Extract the (X, Y) coordinate from the center of the cell holding the provided text.  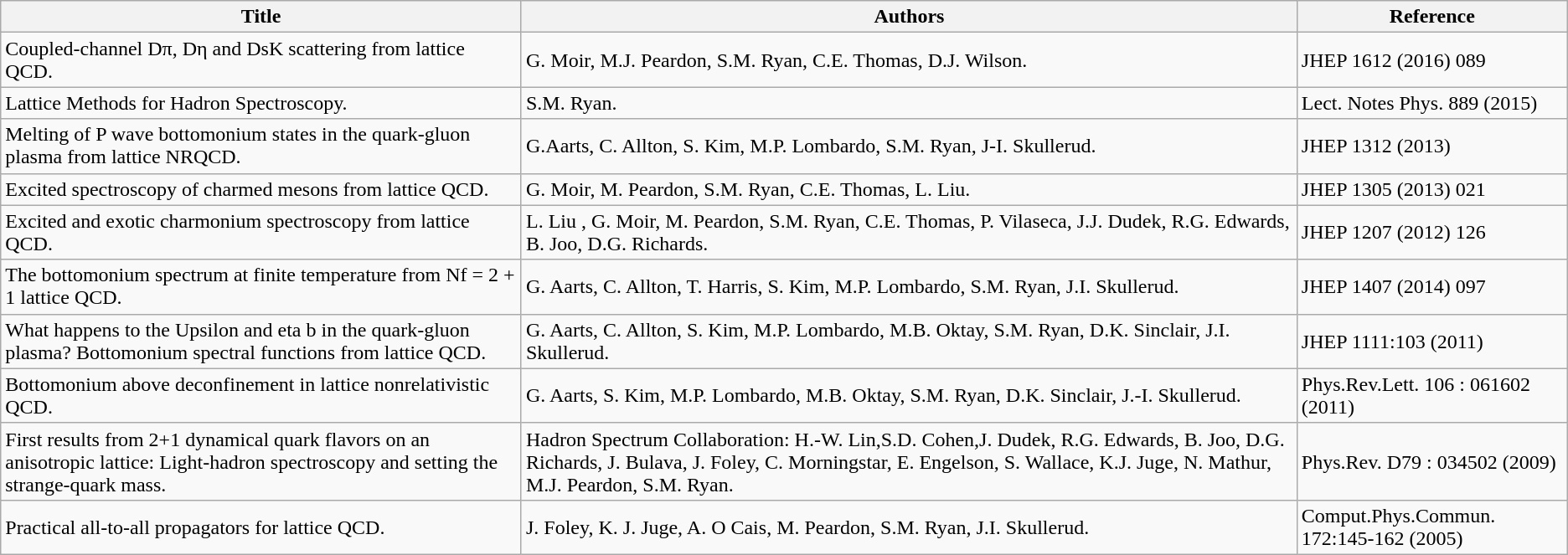
Lattice Methods for Hadron Spectroscopy. (261, 103)
Phys.Rev.Lett. 106 : 061602 (2011) (1432, 395)
G. Aarts, C. Allton, S. Kim, M.P. Lombardo, M.B. Oktay, S.M. Ryan, D.K. Sinclair, J.I. Skullerud. (909, 342)
L. Liu , G. Moir, M. Peardon, S.M. Ryan, C.E. Thomas, P. Vilaseca, J.J. Dudek, R.G. Edwards, B. Joo, D.G. Richards. (909, 233)
JHEP 1111:103 (2011) (1432, 342)
Reference (1432, 17)
First results from 2+1 dynamical quark flavors on an anisotropic lattice: Light-hadron spectroscopy and setting the strange-quark mass. (261, 461)
JHEP 1305 (2013) 021 (1432, 189)
Lect. Notes Phys. 889 (2015) (1432, 103)
JHEP 1612 (2016) 089 (1432, 60)
Excited and exotic charmonium spectroscopy from lattice QCD. (261, 233)
The bottomonium spectrum at finite temperature from Nf = 2 + 1 lattice QCD. (261, 286)
G. Aarts, S. Kim, M.P. Lombardo, M.B. Oktay, S.M. Ryan, D.K. Sinclair, J.-I. Skullerud. (909, 395)
Phys.Rev. D79 : 034502 (2009) (1432, 461)
Practical all-to-all propagators for lattice QCD. (261, 527)
J. Foley, K. J. Juge, A. O Cais, M. Peardon, S.M. Ryan, J.I. Skullerud. (909, 527)
Excited spectroscopy of charmed mesons from lattice QCD. (261, 189)
Melting of P wave bottomonium states in the quark-gluon plasma from lattice NRQCD. (261, 146)
Authors (909, 17)
S.M. Ryan. (909, 103)
JHEP 1407 (2014) 097 (1432, 286)
JHEP 1312 (2013) (1432, 146)
Comput.Phys.Commun. 172:145-162 (2005) (1432, 527)
Coupled-channel Dπ, Dη and DsK scattering from lattice QCD. (261, 60)
What happens to the Upsilon and eta b in the quark-gluon plasma? Bottomonium spectral functions from lattice QCD. (261, 342)
G. Moir, M. Peardon, S.M. Ryan, C.E. Thomas, L. Liu. (909, 189)
G. Moir, M.J. Peardon, S.M. Ryan, C.E. Thomas, D.J. Wilson. (909, 60)
JHEP 1207 (2012) 126 (1432, 233)
G.Aarts, C. Allton, S. Kim, M.P. Lombardo, S.M. Ryan, J-I. Skullerud. (909, 146)
Title (261, 17)
Bottomonium above deconfinement in lattice nonrelativistic QCD. (261, 395)
G. Aarts, C. Allton, T. Harris, S. Kim, M.P. Lombardo, S.M. Ryan, J.I. Skullerud. (909, 286)
